Return the (x, y) coordinate for the center point of the cell that contains the specified text.  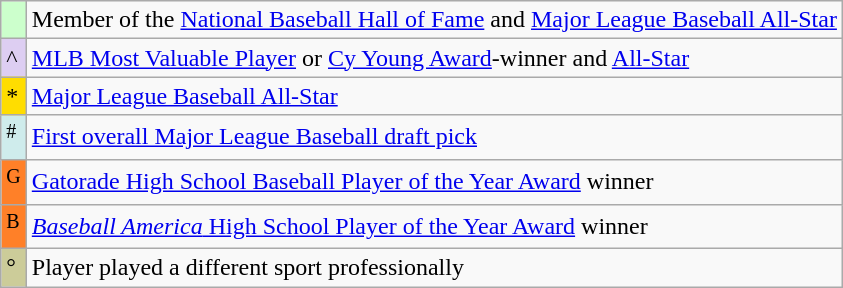
Player played a different sport professionally (434, 268)
^ (14, 58)
# (14, 138)
G (14, 182)
Gatorade High School Baseball Player of the Year Award winner (434, 182)
First overall Major League Baseball draft pick (434, 138)
B (14, 226)
* (14, 96)
° (14, 268)
MLB Most Valuable Player or Cy Young Award-winner and All-Star (434, 58)
Major League Baseball All-Star (434, 96)
Baseball America High School Player of the Year Award winner (434, 226)
Member of the National Baseball Hall of Fame and Major League Baseball All-Star (434, 20)
